Capture the cell that displays the provided text and extract its [x, y] central coordinate. 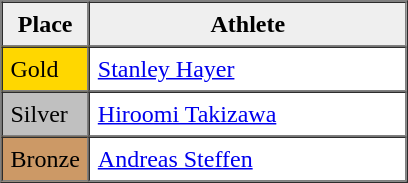
Bronze [46, 158]
Place [46, 24]
Gold [46, 68]
Stanley Hayer [248, 68]
Andreas Steffen [248, 158]
Silver [46, 114]
Athlete [248, 24]
Hiroomi Takizawa [248, 114]
